Extract the (X, Y) coordinate from the center of the cell holding the provided text.  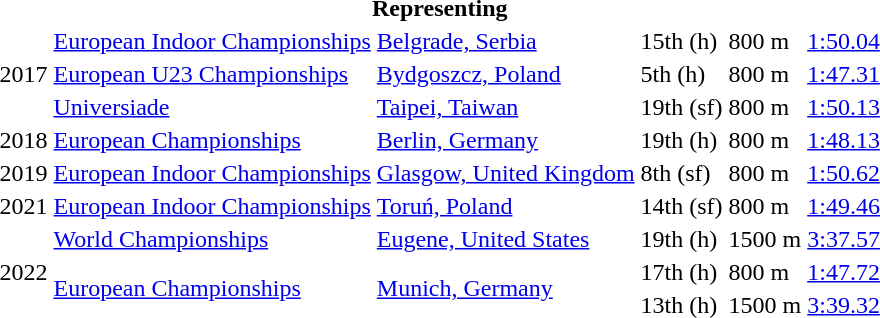
Berlin, Germany (506, 140)
14th (sf) (682, 206)
Belgrade, Serbia (506, 41)
World Championships (212, 239)
Bydgoszcz, Poland (506, 74)
1500 m (765, 239)
Glasgow, United Kingdom (506, 173)
8th (sf) (682, 173)
Eugene, United States (506, 239)
Universiade (212, 107)
Toruń, Poland (506, 206)
European U23 Championships (212, 74)
19th (sf) (682, 107)
European Championships (212, 140)
Taipei, Taiwan (506, 107)
17th (h) (682, 272)
15th (h) (682, 41)
5th (h) (682, 74)
